Output the [X, Y] coordinate of the center of the cell containing the given text.  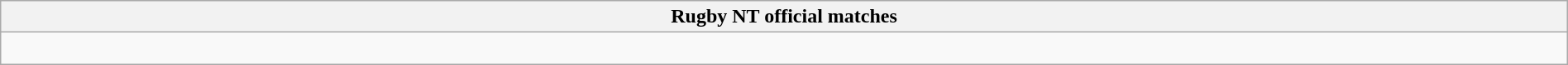
Rugby NT official matches [784, 17]
